From the cell containing the given text, extract its center point as [x, y] coordinate. 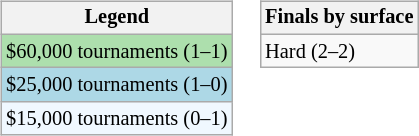
Legend [116, 18]
Hard (2–2) [339, 51]
$60,000 tournaments (1–1) [116, 51]
Finals by surface [339, 18]
$15,000 tournaments (0–1) [116, 119]
$25,000 tournaments (1–0) [116, 85]
